Capture the cell that displays the provided text and extract its (x, y) central coordinate. 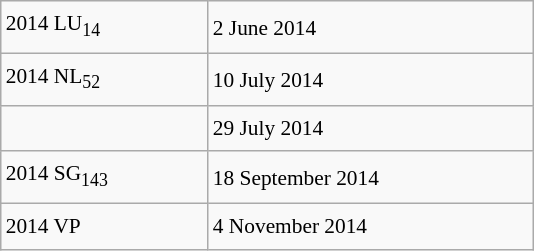
2014 SG143 (104, 178)
2014 NL52 (104, 80)
4 November 2014 (370, 226)
18 September 2014 (370, 178)
29 July 2014 (370, 128)
2014 LU14 (104, 28)
10 July 2014 (370, 80)
2014 VP (104, 226)
2 June 2014 (370, 28)
